Detect which cell encompasses the target text, then output its (x, y) center coordinate. 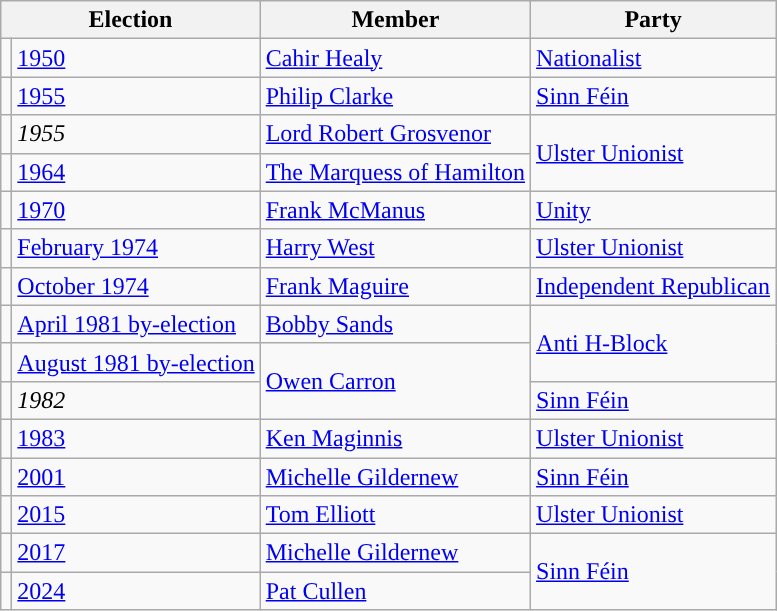
1983 (136, 438)
Anti H-Block (654, 343)
October 1974 (136, 286)
2015 (136, 515)
Tom Elliott (395, 515)
Bobby Sands (395, 324)
1970 (136, 210)
Member (395, 20)
February 1974 (136, 248)
Party (654, 20)
The Marquess of Hamilton (395, 172)
Owen Carron (395, 381)
1982 (136, 400)
Nationalist (654, 58)
Harry West (395, 248)
Unity (654, 210)
2024 (136, 591)
1964 (136, 172)
Cahir Healy (395, 58)
August 1981 by-election (136, 362)
Frank Maguire (395, 286)
2017 (136, 553)
1950 (136, 58)
Pat Cullen (395, 591)
April 1981 by-election (136, 324)
Lord Robert Grosvenor (395, 134)
2001 (136, 477)
Ken Maginnis (395, 438)
Independent Republican (654, 286)
Election (130, 20)
Frank McManus (395, 210)
Philip Clarke (395, 96)
